Search for the cell housing the specified text and yield its [X, Y] center coordinate. 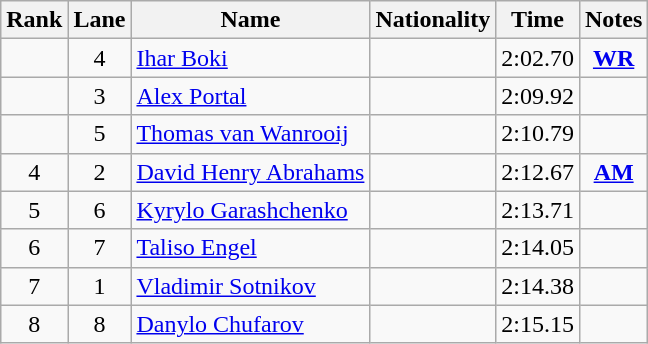
2:13.71 [538, 210]
Danylo Chufarov [250, 324]
2:14.38 [538, 286]
Thomas van Wanrooij [250, 134]
2 [100, 172]
Rank [34, 20]
1 [100, 286]
2:10.79 [538, 134]
2:14.05 [538, 248]
Vladimir Sotnikov [250, 286]
Lane [100, 20]
Notes [613, 20]
2:02.70 [538, 58]
Nationality [433, 20]
Ihar Boki [250, 58]
Alex Portal [250, 96]
Time [538, 20]
AM [613, 172]
2:09.92 [538, 96]
WR [613, 58]
2:12.67 [538, 172]
Taliso Engel [250, 248]
Kyrylo Garashchenko [250, 210]
Name [250, 20]
David Henry Abrahams [250, 172]
2:15.15 [538, 324]
3 [100, 96]
